Capture the cell that displays the provided text and extract its [X, Y] central coordinate. 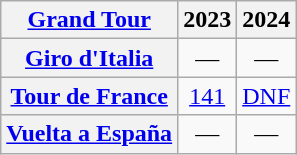
2023 [208, 20]
Grand Tour [90, 20]
Vuelta a España [90, 134]
Tour de France [90, 96]
141 [208, 96]
DNF [266, 96]
2024 [266, 20]
Giro d'Italia [90, 58]
